Identify which cell holds the provided text, then report its (X, Y) central coordinate. 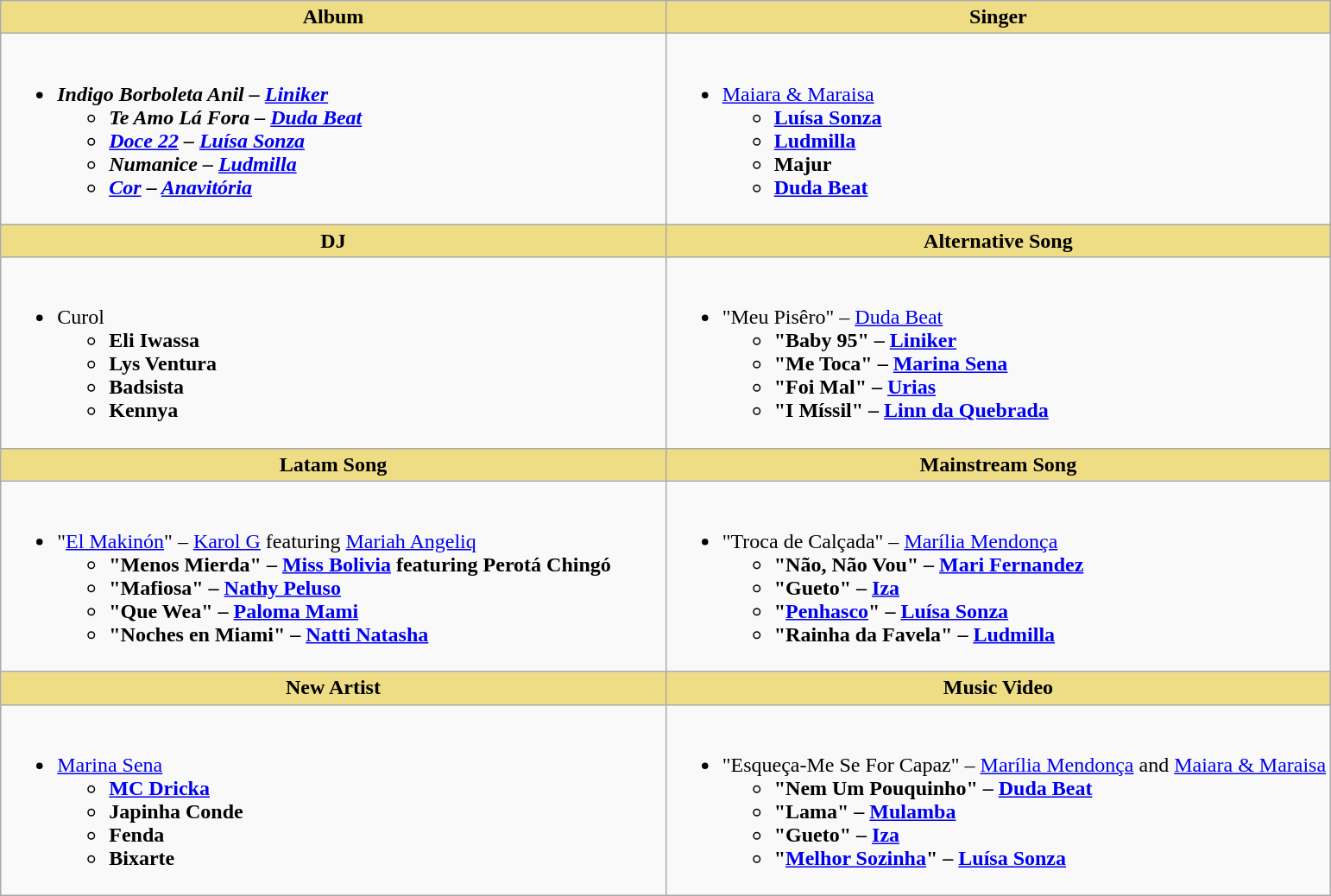
Music Video (998, 688)
DJ (333, 241)
Marina SenaMC DrickaJapinha CondeFendaBixarte (333, 799)
"Troca de Calçada" – Marília Mendonça"Não, Não Vou" – Mari Fernandez"Gueto" – Iza"Penhasco" – Luísa Sonza"Rainha da Favela" – Ludmilla (998, 577)
CurolEli IwassaLys VenturaBadsistaKennya (333, 352)
Singer (998, 17)
New Artist (333, 688)
Maiara & MaraisaLuísa SonzaLudmillaMajurDuda Beat (998, 129)
Indigo Borboleta Anil – LinikerTe Amo Lá Fora – Duda BeatDoce 22 – Luísa SonzaNumanice – LudmillaCor – Anavitória (333, 129)
Mainstream Song (998, 464)
"Meu Pisêro" – Duda Beat"Baby 95" – Liniker"Me Toca" – Marina Sena"Foi Mal" – Urias"I Míssil" – Linn da Quebrada (998, 352)
Latam Song (333, 464)
Alternative Song (998, 241)
Album (333, 17)
